Detect which cell encompasses the target text, then output its [X, Y] center coordinate. 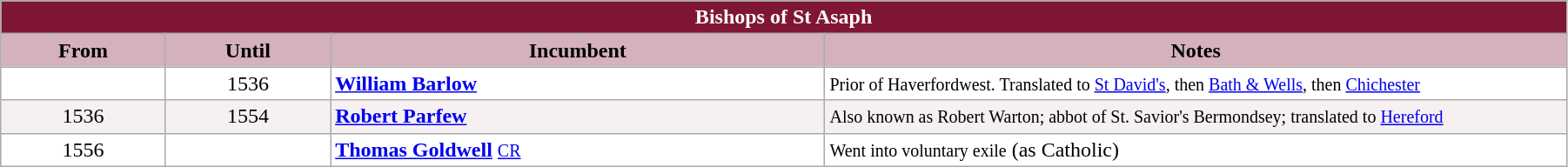
Incumbent [578, 50]
1556 [84, 150]
Robert Parfew [578, 117]
1554 [247, 117]
Bishops of St Asaph [784, 17]
Went into voluntary exile (as Catholic) [1196, 150]
Notes [1196, 50]
From [84, 50]
Thomas Goldwell CR [578, 150]
Until [247, 50]
Prior of Haverfordwest. Translated to St David's, then Bath & Wells, then Chichester [1196, 83]
William Barlow [578, 83]
Also known as Robert Warton; abbot of St. Savior's Bermondsey; translated to Hereford [1196, 117]
